Extract the (X, Y) coordinate from the center of the cell holding the provided text.  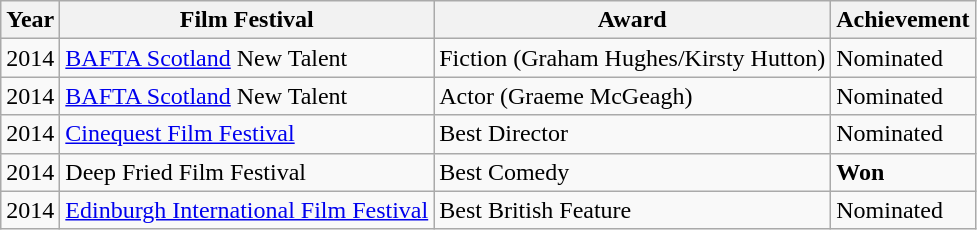
Edinburgh International Film Festival (247, 210)
Best Director (632, 134)
Actor (Graeme McGeagh) (632, 96)
Best Comedy (632, 172)
Fiction (Graham Hughes/Kirsty Hutton) (632, 58)
Best British Feature (632, 210)
Deep Fried Film Festival (247, 172)
Year (30, 20)
Award (632, 20)
Achievement (903, 20)
Cinequest Film Festival (247, 134)
Film Festival (247, 20)
Won (903, 172)
